Pinpoint the cell where the given text exists, returning its [x, y] midpoint coordinate. 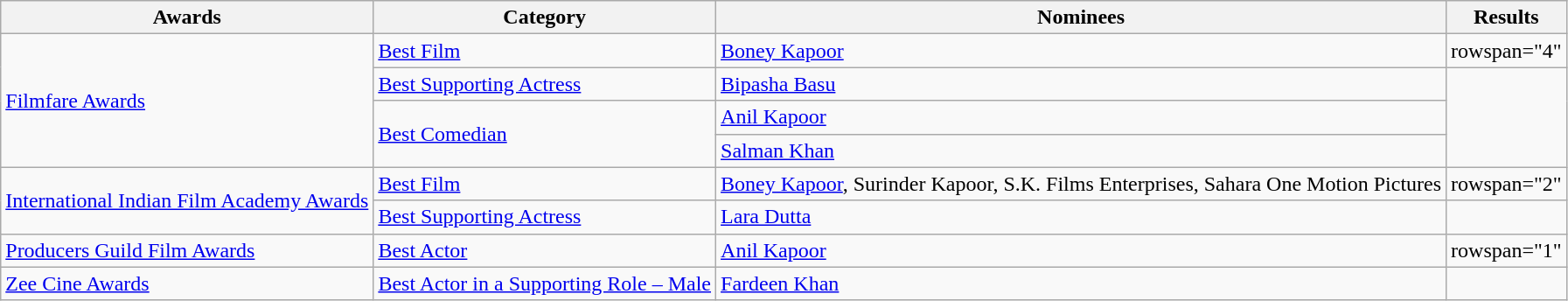
Fardeen Khan [1081, 283]
Awards [187, 17]
Boney Kapoor [1081, 51]
International Indian Film Academy Awards [187, 200]
Category [545, 17]
Filmfare Awards [187, 101]
Producers Guild Film Awards [187, 250]
rowspan="1" [1507, 250]
Boney Kapoor, Surinder Kapoor, S.K. Films Enterprises, Sahara One Motion Pictures [1081, 184]
Results [1507, 17]
Zee Cine Awards [187, 283]
Best Actor in a Supporting Role – Male [545, 283]
Lara Dutta [1081, 217]
Salman Khan [1081, 150]
Nominees [1081, 17]
Bipasha Basu [1081, 84]
rowspan="2" [1507, 184]
Best Actor [545, 250]
rowspan="4" [1507, 51]
Best Comedian [545, 134]
